Return the [x, y] coordinate for the center point of the cell that contains the specified text.  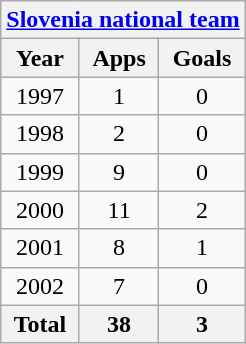
9 [119, 172]
Slovenia national team [123, 20]
3 [202, 324]
2000 [40, 210]
38 [119, 324]
Apps [119, 58]
1998 [40, 134]
11 [119, 210]
2001 [40, 248]
Year [40, 58]
1997 [40, 96]
Total [40, 324]
1999 [40, 172]
2002 [40, 286]
Goals [202, 58]
8 [119, 248]
7 [119, 286]
